Identify which cell holds the provided text, then report its (X, Y) central coordinate. 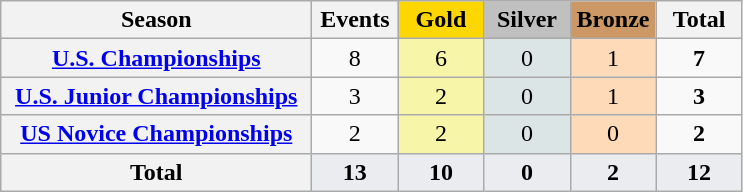
U.S. Championships (156, 58)
13 (355, 172)
7 (699, 58)
Season (156, 20)
Events (355, 20)
US Novice Championships (156, 134)
12 (699, 172)
10 (441, 172)
Bronze (613, 20)
Gold (441, 20)
Silver (527, 20)
8 (355, 58)
6 (441, 58)
U.S. Junior Championships (156, 96)
